Determine the [X, Y] coordinate at the center of the cell enclosing the given text.  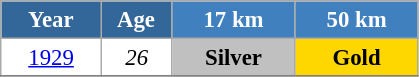
26 [136, 58]
Gold [356, 58]
Age [136, 20]
Silver [234, 58]
1929 [52, 58]
17 km [234, 20]
Year [52, 20]
50 km [356, 20]
